Provide the (x, y) coordinate of the cell's center where the given text is located.  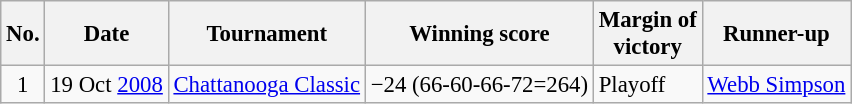
No. (23, 34)
Playoff (648, 85)
−24 (66-60-66-72=264) (479, 85)
Webb Simpson (776, 85)
Date (106, 34)
Chattanooga Classic (266, 85)
Tournament (266, 34)
19 Oct 2008 (106, 85)
1 (23, 85)
Runner-up (776, 34)
Winning score (479, 34)
Margin ofvictory (648, 34)
